Capture the cell that displays the provided text and extract its (x, y) central coordinate. 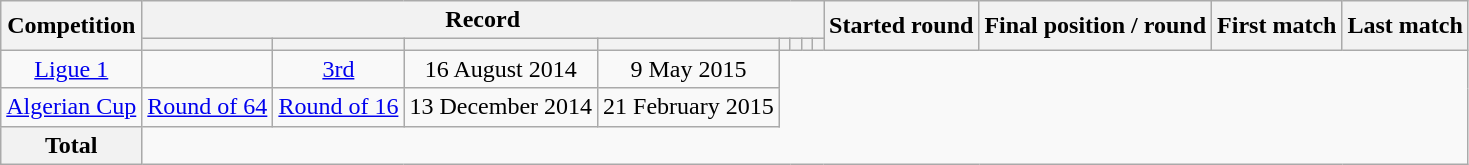
Record (483, 20)
Competition (72, 26)
Round of 16 (338, 107)
Total (72, 145)
3rd (338, 69)
16 August 2014 (501, 69)
Final position / round (1096, 26)
Started round (902, 26)
First match (1277, 26)
Ligue 1 (72, 69)
Round of 64 (208, 107)
13 December 2014 (501, 107)
21 February 2015 (689, 107)
9 May 2015 (689, 69)
Last match (1405, 26)
Algerian Cup (72, 107)
